Output the (x, y) coordinate of the center of the cell containing the given text.  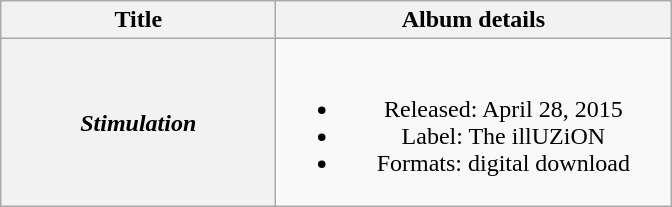
Album details (474, 20)
Released: April 28, 2015Label: The illUZiONFormats: digital download (474, 122)
Stimulation (138, 122)
Title (138, 20)
